Identify which cell holds the provided text, then report its [x, y] central coordinate. 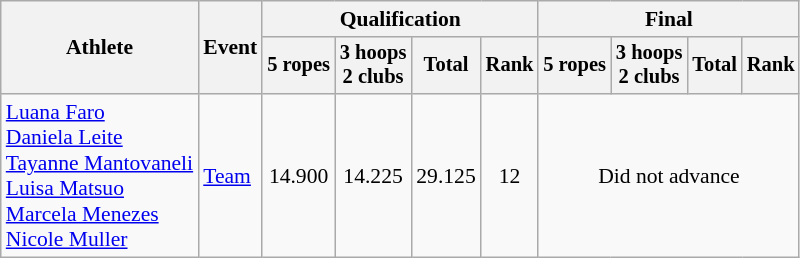
14.900 [298, 176]
Team [230, 176]
Did not advance [668, 176]
Event [230, 48]
12 [510, 176]
Athlete [100, 48]
14.225 [373, 176]
Qualification [400, 19]
29.125 [446, 176]
Luana FaroDaniela LeiteTayanne MantovaneliLuisa MatsuoMarcela MenezesNicole Muller [100, 176]
Final [668, 19]
